Extract the [x, y] coordinate from the center of the cell holding the provided text.  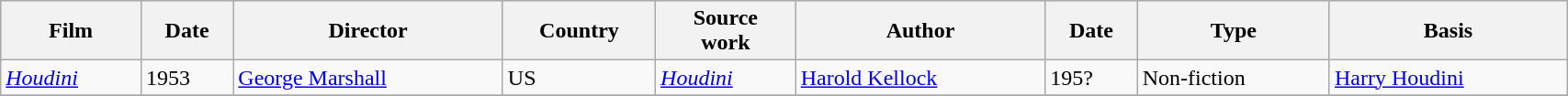
Author [920, 31]
US [579, 78]
Basis [1448, 31]
Country [579, 31]
1953 [186, 78]
Sourcework [726, 31]
George Marshall [368, 78]
195? [1091, 78]
Film [72, 31]
Non-fiction [1233, 78]
Harold Kellock [920, 78]
Harry Houdini [1448, 78]
Director [368, 31]
Type [1233, 31]
